Find where the given text appears and provide that cell's center as [X, Y] coordinate. 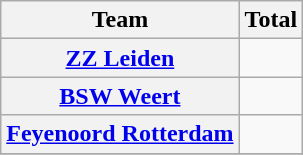
ZZ Leiden [120, 58]
Team [120, 20]
Total [271, 20]
BSW Weert [120, 96]
Feyenoord Rotterdam [120, 134]
